Pinpoint the cell where the given text exists, returning its (X, Y) midpoint coordinate. 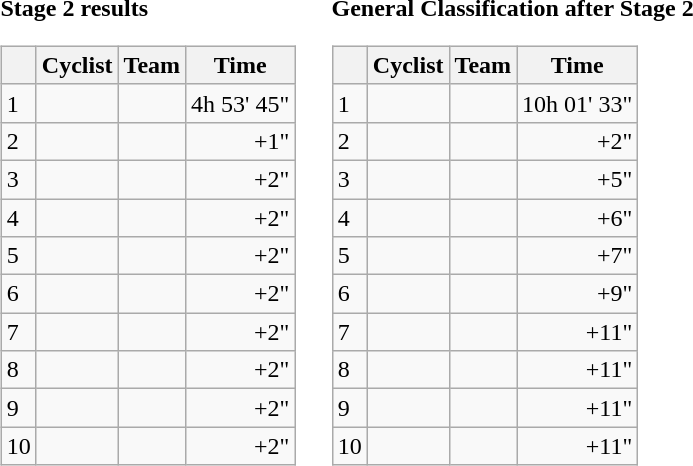
+7" (578, 256)
+5" (578, 179)
+6" (578, 217)
4h 53' 45" (240, 103)
+9" (578, 294)
+1" (240, 141)
10h 01' 33" (578, 103)
